Determine the (X, Y) coordinate at the center of the cell enclosing the given text.  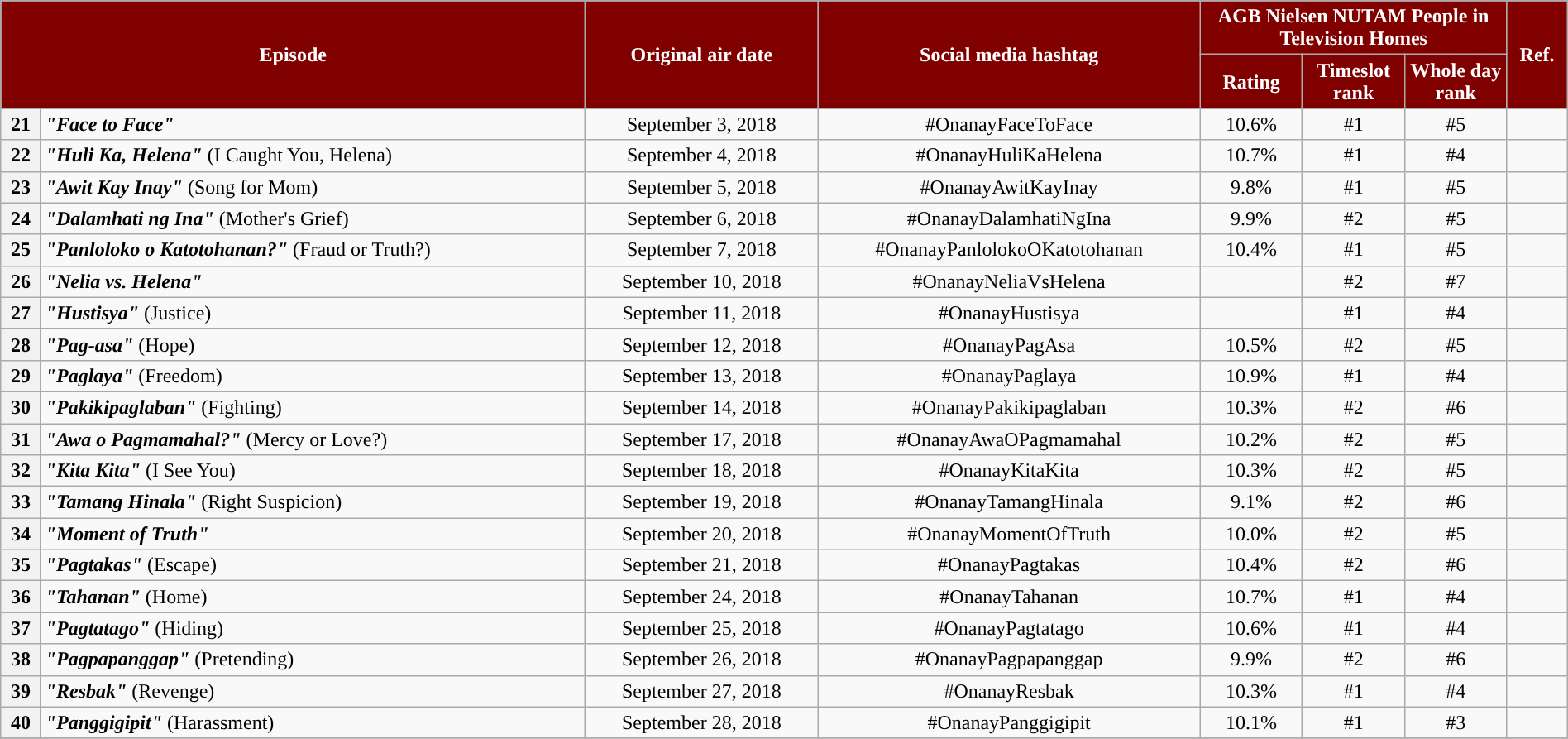
#OnanayHuliKaHelena (1009, 156)
September 13, 2018 (701, 376)
#OnanayAwaOPagmamahal (1009, 439)
Episode (293, 55)
#OnanayPagpapanggap (1009, 660)
9.8% (1251, 187)
33 (21, 502)
"Resbak" (Revenge) (313, 691)
10.9% (1251, 376)
September 14, 2018 (701, 407)
Timeslotrank (1354, 81)
#OnanayKitaKita (1009, 471)
September 17, 2018 (701, 439)
#3 (1456, 722)
#OnanayTahanan (1009, 597)
22 (21, 156)
"Hustisya" (Justice) (313, 313)
28 (21, 344)
#OnanayPagtatago (1009, 628)
September 24, 2018 (701, 597)
September 27, 2018 (701, 691)
#OnanayPanlolokoOKatotohanan (1009, 250)
"Paglaya" (Freedom) (313, 376)
"Kita Kita" (I See You) (313, 471)
Social media hashtag (1009, 55)
September 21, 2018 (701, 565)
35 (21, 565)
26 (21, 281)
"Moment of Truth" (313, 534)
Ref. (1537, 55)
September 12, 2018 (701, 344)
37 (21, 628)
September 6, 2018 (701, 218)
#7 (1456, 281)
"Nelia vs. Helena" (313, 281)
"Dalamhati ng Ina" (Mother's Grief) (313, 218)
Whole dayrank (1456, 81)
30 (21, 407)
10.5% (1251, 344)
25 (21, 250)
#OnanayHustisya (1009, 313)
#OnanayFaceToFace (1009, 124)
"Tahanan" (Home) (313, 597)
24 (21, 218)
29 (21, 376)
36 (21, 597)
"Awa o Pagmamahal?" (Mercy or Love?) (313, 439)
#OnanayPakikipaglaban (1009, 407)
40 (21, 722)
September 28, 2018 (701, 722)
31 (21, 439)
"Pagtakas" (Escape) (313, 565)
September 5, 2018 (701, 187)
September 4, 2018 (701, 156)
32 (21, 471)
#OnanayAwitKayInay (1009, 187)
10.1% (1251, 722)
September 11, 2018 (701, 313)
"Pakikipaglaban" (Fighting) (313, 407)
September 10, 2018 (701, 281)
21 (21, 124)
"Panloloko o Katotohanan?" (Fraud or Truth?) (313, 250)
#OnanayPagAsa (1009, 344)
Original air date (701, 55)
Rating (1251, 81)
#OnanayPanggigipit (1009, 722)
September 7, 2018 (701, 250)
"Huli Ka, Helena" (I Caught You, Helena) (313, 156)
#OnanayDalamhatiNgIna (1009, 218)
#OnanayMomentOfTruth (1009, 534)
"Pag-asa" (Hope) (313, 344)
September 25, 2018 (701, 628)
"Face to Face" (313, 124)
23 (21, 187)
#OnanayResbak (1009, 691)
10.2% (1251, 439)
27 (21, 313)
"Panggigipit" (Harassment) (313, 722)
September 26, 2018 (701, 660)
10.0% (1251, 534)
September 18, 2018 (701, 471)
34 (21, 534)
9.1% (1251, 502)
#OnanayNeliaVsHelena (1009, 281)
"Tamang Hinala" (Right Suspicion) (313, 502)
"Pagpapanggap" (Pretending) (313, 660)
39 (21, 691)
AGB Nielsen NUTAM People in Television Homes (1353, 28)
#OnanayPaglaya (1009, 376)
September 3, 2018 (701, 124)
"Pagtatago" (Hiding) (313, 628)
"Awit Kay Inay" (Song for Mom) (313, 187)
#OnanayTamangHinala (1009, 502)
September 20, 2018 (701, 534)
#OnanayPagtakas (1009, 565)
38 (21, 660)
September 19, 2018 (701, 502)
